Pinpoint the cell where the given text exists, returning its [X, Y] midpoint coordinate. 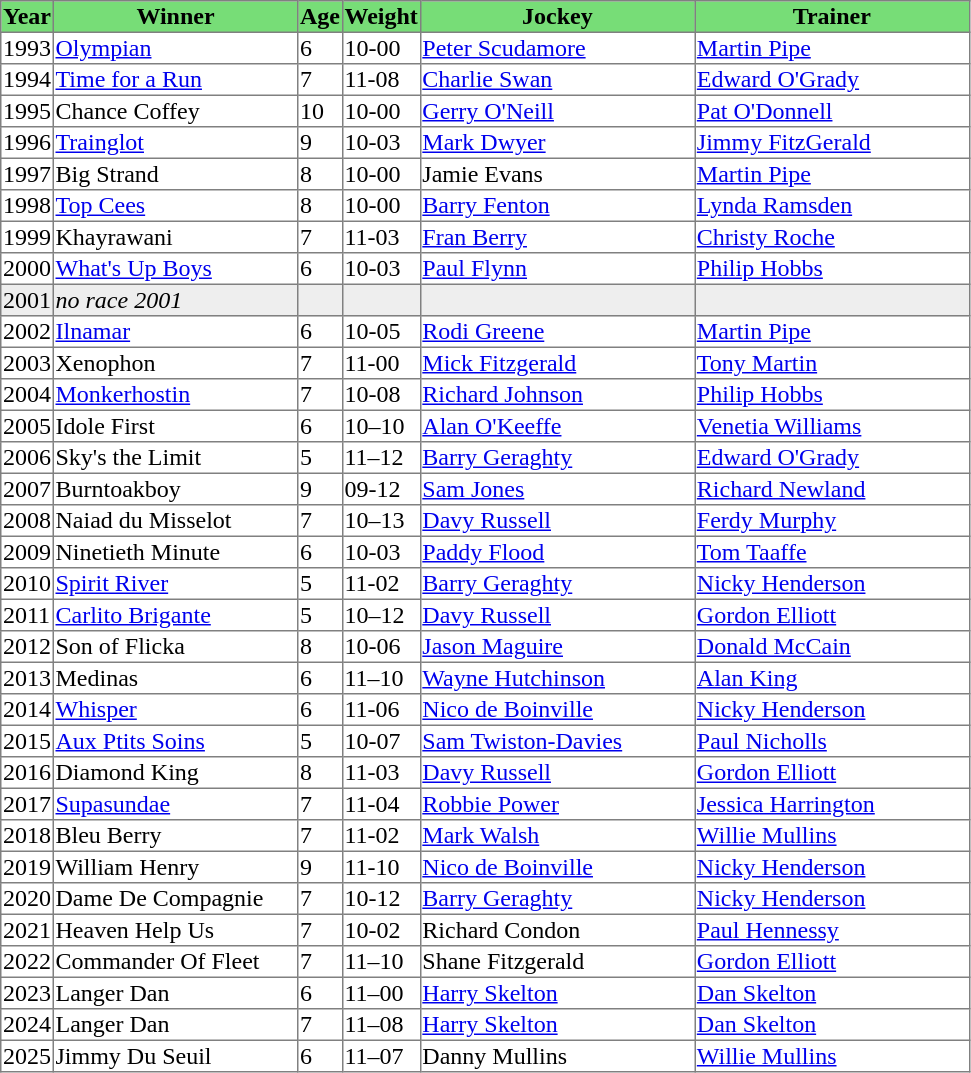
Monkerhostin [175, 395]
Tom Taaffe [832, 552]
1999 [27, 237]
10–12 [381, 615]
Richard Johnson [557, 395]
Venetia Williams [832, 426]
11-00 [381, 363]
Richard Condon [557, 930]
2014 [27, 710]
1996 [27, 143]
2016 [27, 773]
10-07 [381, 741]
11–12 [381, 458]
Dame De Compagnie [175, 899]
2020 [27, 899]
Paul Nicholls [832, 741]
Paul Hennessy [832, 930]
2007 [27, 489]
Danny Mullins [557, 1056]
Khayrawani [175, 237]
2008 [27, 521]
11-06 [381, 710]
Paddy Flood [557, 552]
11-08 [381, 80]
Carlito Brigante [175, 615]
10-08 [381, 395]
2015 [27, 741]
Sam Twiston-Davies [557, 741]
Year [27, 17]
Commander Of Fleet [175, 962]
Gerry O'Neill [557, 111]
Ferdy Murphy [832, 521]
10 [320, 111]
Mark Walsh [557, 836]
10-05 [381, 332]
Son of Flicka [175, 647]
2023 [27, 993]
Jason Maguire [557, 647]
William Henry [175, 867]
Jockey [557, 17]
Ilnamar [175, 332]
Paul Flynn [557, 269]
2002 [27, 332]
2010 [27, 584]
1997 [27, 174]
2021 [27, 930]
1994 [27, 80]
Idole First [175, 426]
2004 [27, 395]
Jimmy FitzGerald [832, 143]
10-12 [381, 899]
Pat O'Donnell [832, 111]
1995 [27, 111]
11-10 [381, 867]
11-04 [381, 804]
2018 [27, 836]
2013 [27, 678]
Shane Fitzgerald [557, 962]
Burntoakboy [175, 489]
no race 2001 [175, 300]
2025 [27, 1056]
11–08 [381, 1025]
Supasundae [175, 804]
Jimmy Du Seuil [175, 1056]
2003 [27, 363]
Jessica Harrington [832, 804]
Tony Martin [832, 363]
Chance Coffey [175, 111]
10-06 [381, 647]
2019 [27, 867]
Olympian [175, 48]
2006 [27, 458]
Xenophon [175, 363]
2017 [27, 804]
10-02 [381, 930]
Alan King [832, 678]
2005 [27, 426]
Alan O'Keeffe [557, 426]
Robbie Power [557, 804]
Wayne Hutchinson [557, 678]
2009 [27, 552]
Weight [381, 17]
Mick Fitzgerald [557, 363]
Diamond King [175, 773]
Naiad du Misselot [175, 521]
Whisper [175, 710]
Lynda Ramsden [832, 206]
11–00 [381, 993]
1993 [27, 48]
1998 [27, 206]
Trainglot [175, 143]
2001 [27, 300]
Sky's the Limit [175, 458]
Peter Scudamore [557, 48]
Rodi Greene [557, 332]
Aux Ptits Soins [175, 741]
Christy Roche [832, 237]
2012 [27, 647]
Barry Fenton [557, 206]
Time for a Run [175, 80]
Medinas [175, 678]
Richard Newland [832, 489]
2011 [27, 615]
Bleu Berry [175, 836]
2022 [27, 962]
Donald McCain [832, 647]
Heaven Help Us [175, 930]
10–13 [381, 521]
Trainer [832, 17]
Jamie Evans [557, 174]
Ninetieth Minute [175, 552]
Top Cees [175, 206]
Mark Dwyer [557, 143]
Charlie Swan [557, 80]
2000 [27, 269]
09-12 [381, 489]
11–07 [381, 1056]
Fran Berry [557, 237]
Big Strand [175, 174]
Sam Jones [557, 489]
Age [320, 17]
What's Up Boys [175, 269]
2024 [27, 1025]
Spirit River [175, 584]
Winner [175, 17]
10–10 [381, 426]
